Determine the [X, Y] coordinate at the center of the cell enclosing the given text.  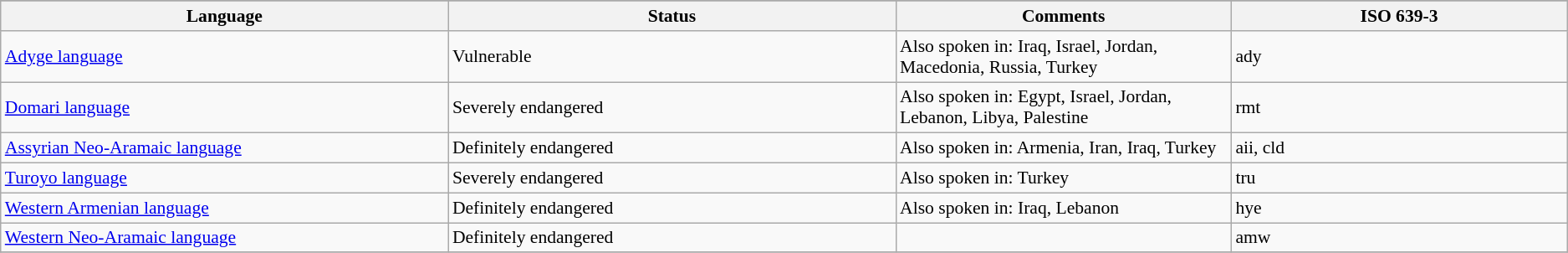
Also spoken in: Iraq, Israel, Jordan, Macedonia, Russia, Turkey [1064, 57]
rmt [1398, 107]
Status [672, 16]
ISO 639-3 [1398, 16]
tru [1398, 178]
aii, cld [1398, 148]
Also spoken in: Iraq, Lebanon [1064, 208]
ady [1398, 57]
Also spoken in: Egypt, Israel, Jordan, Lebanon, Libya, Palestine [1064, 107]
Turoyo language [224, 178]
Assyrian Neo-Aramaic language [224, 148]
Vulnerable [672, 57]
Language [224, 16]
hye [1398, 208]
Also spoken in: Armenia, Iran, Iraq, Turkey [1064, 148]
Also spoken in: Turkey [1064, 178]
Western Neo-Aramaic language [224, 238]
Domari language [224, 107]
amw [1398, 238]
Adyge language [224, 57]
Comments [1064, 16]
Western Armenian language [224, 208]
